Pinpoint the cell where the given text exists, returning its (X, Y) midpoint coordinate. 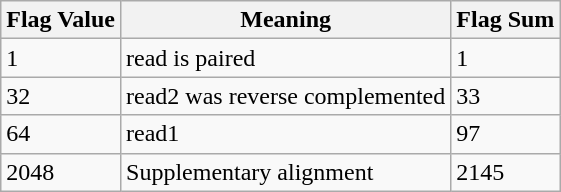
2145 (506, 172)
33 (506, 96)
2048 (61, 172)
32 (61, 96)
read2 was reverse complemented (286, 96)
64 (61, 134)
Supplementary alignment (286, 172)
Flag Value (61, 20)
Flag Sum (506, 20)
read is paired (286, 58)
read1 (286, 134)
Meaning (286, 20)
97 (506, 134)
